Determine the [x, y] coordinate at the center of the cell enclosing the given text.  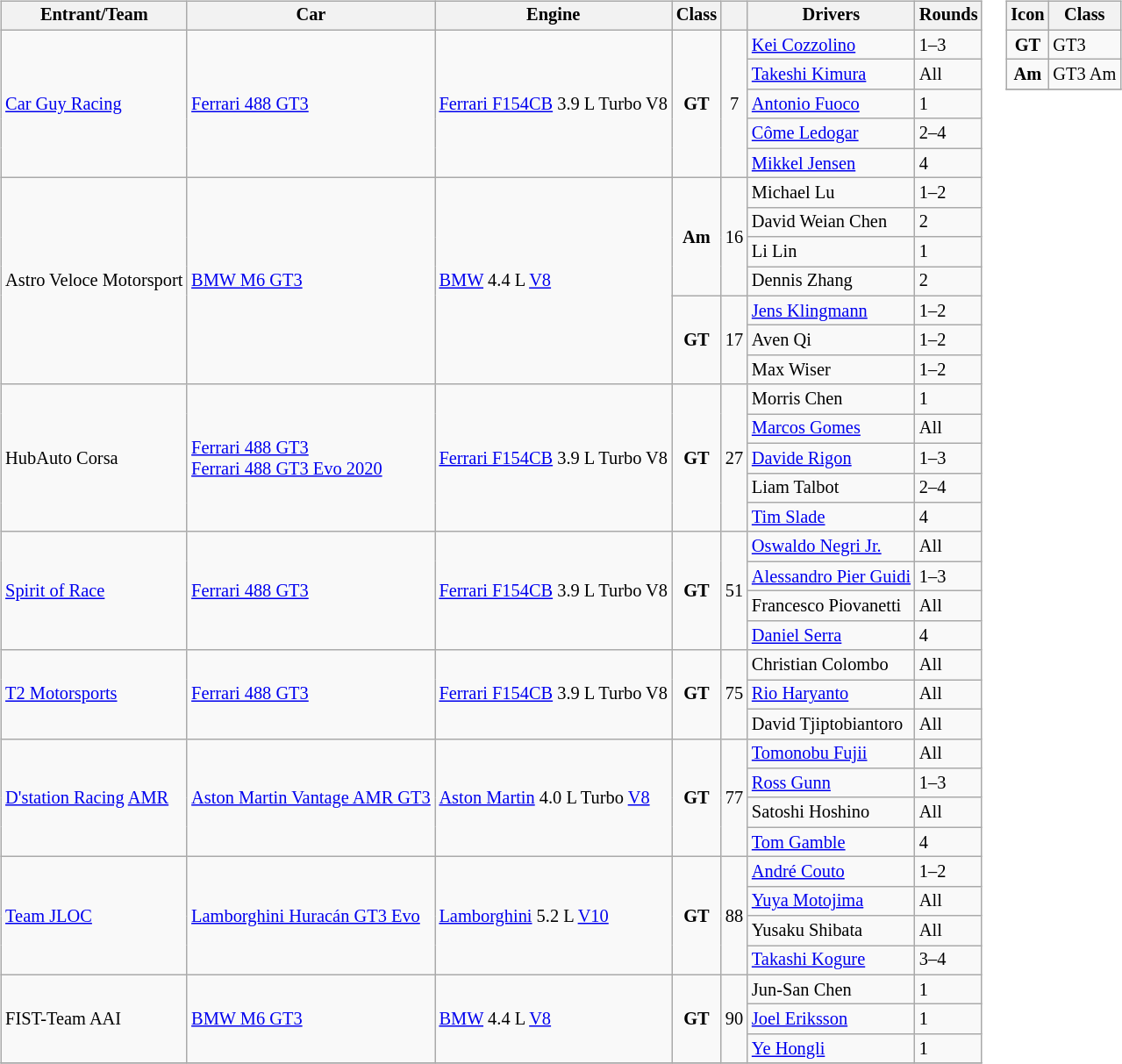
27 [734, 458]
Tomonobu Fujii [832, 753]
17 [734, 340]
FIST-Team AAI [94, 1019]
Côme Ledogar [832, 133]
GT3 [1085, 45]
HubAuto Corsa [94, 458]
Icon [1027, 16]
D'station Racing AMR [94, 798]
Max Wiser [832, 370]
Takeshi Kimura [832, 75]
Lamborghini 5.2 L V10 [554, 916]
André Couto [832, 872]
Satoshi Hoshino [832, 812]
Francesco Piovanetti [832, 606]
90 [734, 1019]
Li Lin [832, 252]
David Weian Chen [832, 222]
Yusaku Shibata [832, 931]
Car Guy Racing [94, 104]
Car [311, 16]
88 [734, 916]
Ye Hongli [832, 1049]
16 [734, 237]
Mikkel Jensen [832, 163]
Tim Slade [832, 518]
Entrant/Team [94, 16]
Dennis Zhang [832, 282]
Alessandro Pier Guidi [832, 576]
Aston Martin 4.0 L Turbo V8 [554, 798]
Liam Talbot [832, 488]
Christian Colombo [832, 665]
Oswaldo Negri Jr. [832, 546]
Joel Eriksson [832, 1019]
Ross Gunn [832, 783]
Ferrari 488 GT3 Ferrari 488 GT3 Evo 2020 [311, 458]
Engine [554, 16]
Rio Haryanto [832, 695]
Lamborghini Huracán GT3 Evo [311, 916]
Tom Gamble [832, 842]
Astro Veloce Motorsport [94, 282]
Marcos Gomes [832, 429]
7 [734, 104]
Takashi Kogure [832, 960]
Davide Rigon [832, 458]
Team JLOC [94, 916]
Aven Qi [832, 340]
Drivers [832, 16]
3–4 [949, 960]
David Tjiptobiantoro [832, 724]
Kei Cozzolino [832, 45]
Michael Lu [832, 193]
Daniel Serra [832, 635]
GT3 Am [1085, 75]
T2 Motorsports [94, 695]
77 [734, 798]
Morris Chen [832, 399]
Jun-San Chen [832, 989]
Aston Martin Vantage AMR GT3 [311, 798]
Spirit of Race [94, 591]
75 [734, 695]
51 [734, 591]
Yuya Motojima [832, 901]
Antonio Fuoco [832, 104]
Rounds [949, 16]
Jens Klingmann [832, 311]
